Detect which cell encompasses the target text, then output its [x, y] center coordinate. 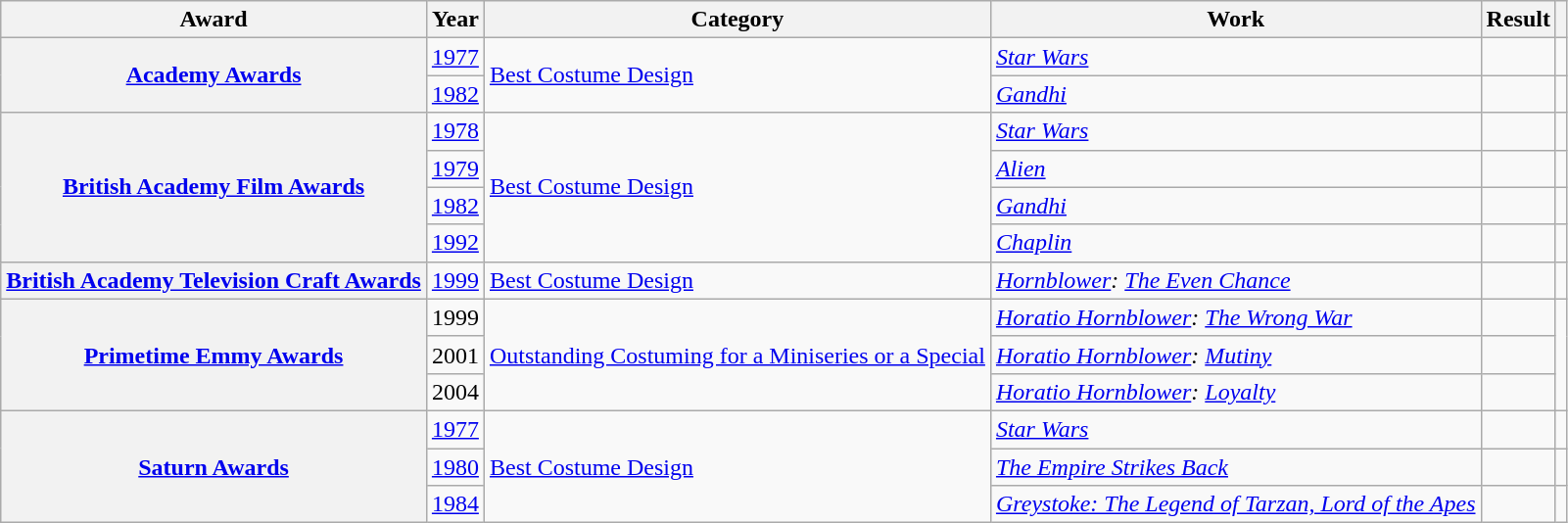
1978 [454, 131]
Alien [1236, 168]
Academy Awards [214, 75]
Greystoke: The Legend of Tarzan, Lord of the Apes [1236, 504]
The Empire Strikes Back [1236, 467]
Outstanding Costuming for a Miniseries or a Special [736, 355]
Saturn Awards [214, 466]
Year [454, 20]
Horatio Hornblower: The Wrong War [1236, 317]
2004 [454, 392]
Result [1518, 20]
Category [736, 20]
Work [1236, 20]
2001 [454, 355]
Horatio Hornblower: Loyalty [1236, 392]
1984 [454, 504]
Award [214, 20]
British Academy Television Craft Awards [214, 280]
Primetime Emmy Awards [214, 355]
Horatio Hornblower: Mutiny [1236, 355]
1980 [454, 467]
1992 [454, 243]
Hornblower: The Even Chance [1236, 280]
1979 [454, 168]
Chaplin [1236, 243]
British Academy Film Awards [214, 187]
